Return the (x, y) coordinate for the center point of the cell that contains the specified text.  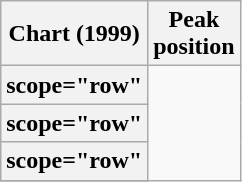
Chart (1999) (74, 34)
Peakposition (194, 34)
